Pinpoint the cell where the given text exists, returning its (x, y) midpoint coordinate. 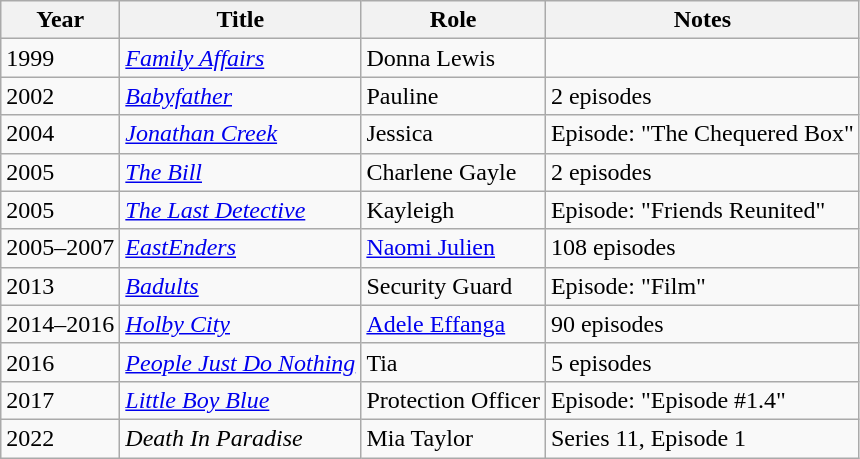
90 episodes (702, 324)
Naomi Julien (454, 248)
Series 11, Episode 1 (702, 438)
Episode: "Friends Reunited" (702, 210)
Role (454, 20)
Charlene Gayle (454, 172)
Episode: "Film" (702, 286)
Kayleigh (454, 210)
Babyfather (240, 96)
The Bill (240, 172)
1999 (60, 58)
2022 (60, 438)
The Last Detective (240, 210)
EastEnders (240, 248)
108 episodes (702, 248)
Pauline (454, 96)
Jessica (454, 134)
Badults (240, 286)
Little Boy Blue (240, 400)
Adele Effanga (454, 324)
Protection Officer (454, 400)
2017 (60, 400)
2005–2007 (60, 248)
2014–2016 (60, 324)
Death In Paradise (240, 438)
Notes (702, 20)
Family Affairs (240, 58)
2013 (60, 286)
Security Guard (454, 286)
2004 (60, 134)
Donna Lewis (454, 58)
5 episodes (702, 362)
2002 (60, 96)
Holby City (240, 324)
2016 (60, 362)
Episode: "Episode #1.4" (702, 400)
Tia (454, 362)
Year (60, 20)
Jonathan Creek (240, 134)
Title (240, 20)
People Just Do Nothing (240, 362)
Episode: "The Chequered Box" (702, 134)
Mia Taylor (454, 438)
